From the cell containing the given text, extract its center point as [x, y] coordinate. 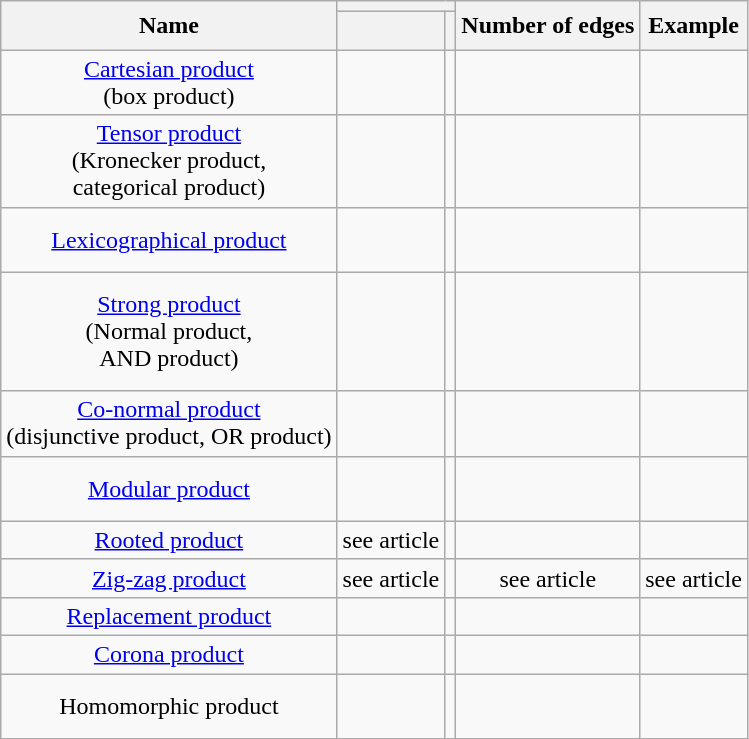
Homomorphic product [169, 706]
Modular product [169, 488]
Tensor product(Kronecker product,categorical product) [169, 161]
Name [169, 26]
Example [694, 26]
Cartesian product(box product) [169, 82]
Co-normal product(disjunctive product, OR product) [169, 424]
Corona product [169, 654]
Strong product(Normal product, AND product) [169, 332]
Number of edges [548, 26]
Replacement product [169, 616]
Lexicographical product [169, 240]
Rooted product [169, 540]
Zig-zag product [169, 578]
